Pinpoint the cell where the given text exists, returning its [X, Y] midpoint coordinate. 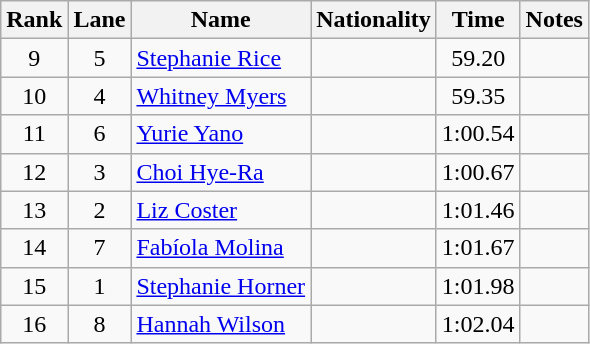
6 [100, 134]
Time [478, 20]
16 [34, 324]
1 [100, 286]
8 [100, 324]
Rank [34, 20]
59.20 [478, 58]
11 [34, 134]
Notes [554, 20]
Whitney Myers [221, 96]
4 [100, 96]
Liz Coster [221, 210]
1:02.04 [478, 324]
7 [100, 248]
12 [34, 172]
1:00.67 [478, 172]
1:01.67 [478, 248]
1:00.54 [478, 134]
Yurie Yano [221, 134]
5 [100, 58]
Lane [100, 20]
13 [34, 210]
9 [34, 58]
Hannah Wilson [221, 324]
Stephanie Rice [221, 58]
3 [100, 172]
59.35 [478, 96]
Choi Hye-Ra [221, 172]
1:01.98 [478, 286]
1:01.46 [478, 210]
Fabíola Molina [221, 248]
10 [34, 96]
14 [34, 248]
Name [221, 20]
Nationality [374, 20]
15 [34, 286]
2 [100, 210]
Stephanie Horner [221, 286]
